Return the [x, y] coordinate for the center point of the cell that contains the specified text.  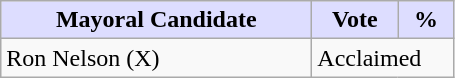
% [426, 20]
Vote [355, 20]
Mayoral Candidate [156, 20]
Acclaimed [383, 58]
Ron Nelson (X) [156, 58]
